Locate the cell with the specified text and output its (x, y) center coordinate. 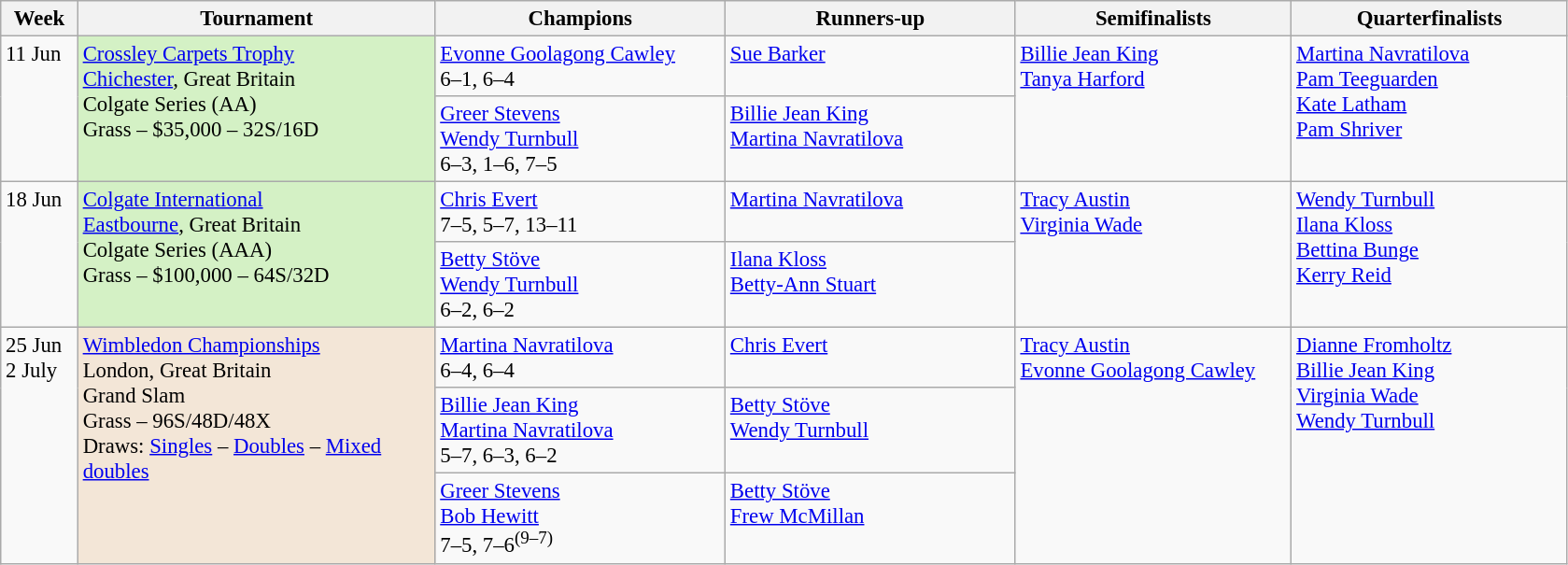
Wimbledon Championships London, Great BritainGrand SlamGrass – 96S/48D/48XDraws: Singles – Doubles – Mixed doubles (256, 445)
Martina Navratilova (870, 213)
Chris Evert7–5, 5–7, 13–11 (581, 213)
11 Jun (39, 109)
Colgate International Eastbourne, Great BritainColgate Series (AAA)Grass – $100,000 – 64S/32D (256, 255)
Wendy Turnbull Ilana Kloss Bettina Bunge Kerry Reid (1430, 255)
Week (39, 19)
Greer Stevens Wendy Turnbull6–3, 1–6, 7–5 (581, 139)
18 Jun (39, 255)
Betty Stöve Wendy Turnbull (870, 431)
Billie Jean King Martina Navratilova (870, 139)
Martina Navratilova6–4, 6–4 (581, 359)
Runners-up (870, 19)
Billie Jean King Tanya Harford (1153, 109)
Betty Stöve Frew McMillan (870, 518)
Chris Evert (870, 359)
Billie Jean King Martina Navratilova 5–7, 6–3, 6–2 (581, 431)
Semifinalists (1153, 19)
Greer Stevens Bob Hewitt 7–5, 7–6(9–7) (581, 518)
Betty Stöve Wendy Turnbull 6–2, 6–2 (581, 285)
25 Jun2 July (39, 445)
Evonne Goolagong Cawley6–1, 6–4 (581, 67)
Ilana Kloss Betty-Ann Stuart (870, 285)
Crossley Carpets Trophy Chichester, Great BritainColgate Series (AA)Grass – $35,000 – 32S/16D (256, 109)
Tournament (256, 19)
Champions (581, 19)
Martina Navratilova Pam Teeguarden Kate Latham Pam Shriver (1430, 109)
Sue Barker (870, 67)
Tracy Austin Evonne Goolagong Cawley (1153, 445)
Tracy Austin Virginia Wade (1153, 255)
Quarterfinalists (1430, 19)
Dianne Fromholtz Billie Jean King Virginia Wade Wendy Turnbull (1430, 445)
